Scan for the cell matching the given text and deliver its [x, y] coordinate at center. 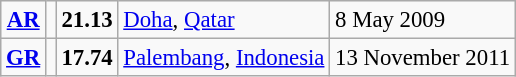
Doha, Qatar [224, 20]
13 November 2011 [423, 58]
AR [24, 20]
8 May 2009 [423, 20]
Palembang, Indonesia [224, 58]
GR [24, 58]
17.74 [87, 58]
21.13 [87, 20]
